Determine the (X, Y) coordinate at the center of the cell enclosing the given text.  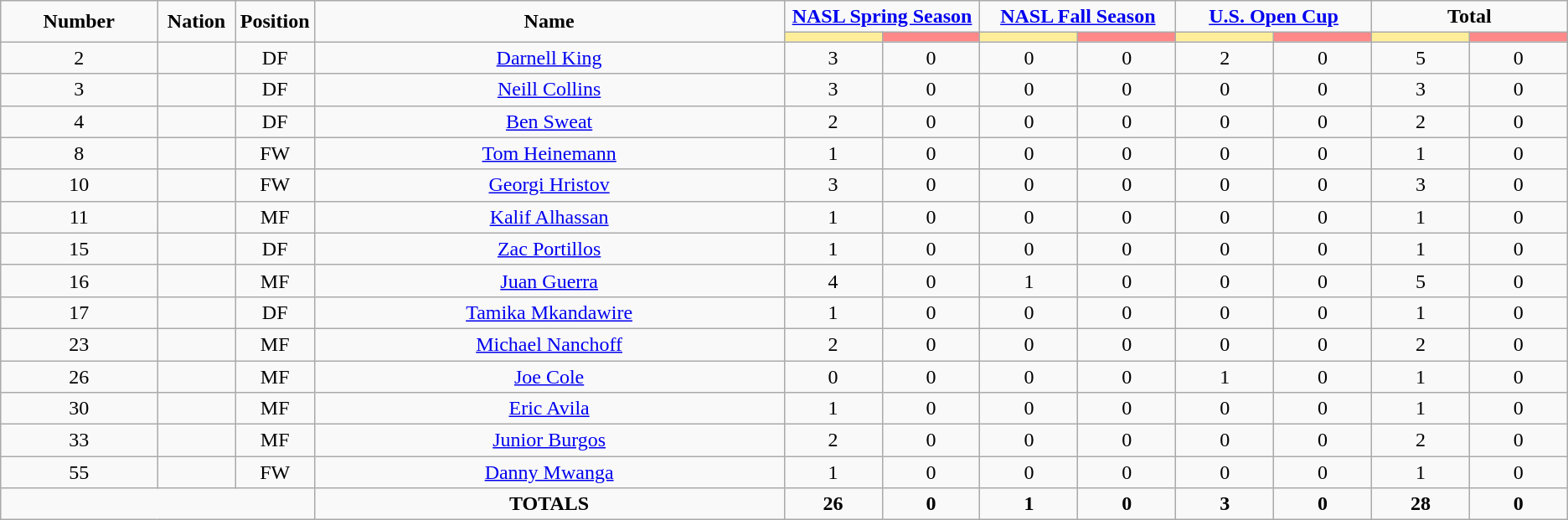
Total (1469, 17)
11 (79, 217)
Kalif Alhassan (549, 217)
55 (79, 472)
Tamika Mkandawire (549, 312)
23 (79, 344)
Joe Cole (549, 376)
Position (275, 22)
30 (79, 409)
Neill Collins (549, 90)
Junior Burgos (549, 440)
8 (79, 153)
Ben Sweat (549, 121)
Michael Nanchoff (549, 344)
Name (549, 22)
NASL Fall Season (1078, 17)
Nation (197, 22)
Juan Guerra (549, 281)
28 (1421, 504)
Tom Heinemann (549, 153)
Georgi Hristov (549, 185)
Danny Mwanga (549, 472)
Darnell King (549, 58)
10 (79, 185)
NASL Spring Season (882, 17)
Number (79, 22)
TOTALS (549, 504)
Eric Avila (549, 409)
33 (79, 440)
Zac Portillos (549, 249)
17 (79, 312)
16 (79, 281)
U.S. Open Cup (1274, 17)
15 (79, 249)
